Search for the cell housing the specified text and yield its (x, y) center coordinate. 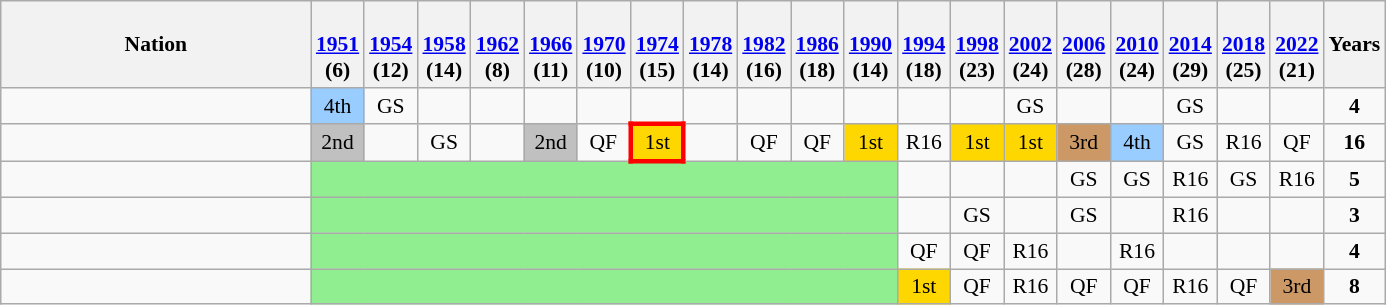
1982(16) (764, 44)
1998(23) (976, 44)
1962(8) (498, 44)
2014(29) (1190, 44)
1986(18) (818, 44)
5 (1355, 180)
1958(14) (444, 44)
2018(25) (1244, 44)
1966(11) (550, 44)
1978(14) (710, 44)
1954(12) (390, 44)
Years (1355, 44)
1970(10) (604, 44)
2010(24) (1136, 44)
1994(18) (924, 44)
3 (1355, 216)
2002(24) (1030, 44)
1990(14) (870, 44)
2006(28) (1084, 44)
1951(6) (338, 44)
2022(21) (1296, 44)
1974(15) (658, 44)
16 (1355, 142)
Nation (156, 44)
8 (1355, 287)
